Output the [x, y] coordinate of the center of the cell containing the given text.  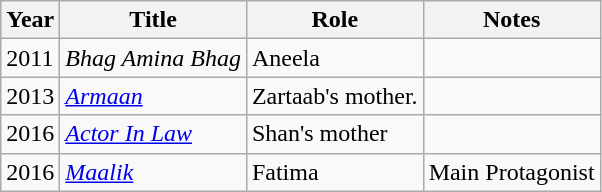
Role [334, 20]
Maalik [154, 172]
2013 [30, 96]
Zartaab's mother. [334, 96]
2011 [30, 58]
Shan's mother [334, 134]
Armaan [154, 96]
Bhag Amina Bhag [154, 58]
Title [154, 20]
Fatima [334, 172]
Year [30, 20]
Notes [512, 20]
Main Protagonist [512, 172]
Actor In Law [154, 134]
Aneela [334, 58]
